Pinpoint the cell where the given text exists, returning its [X, Y] midpoint coordinate. 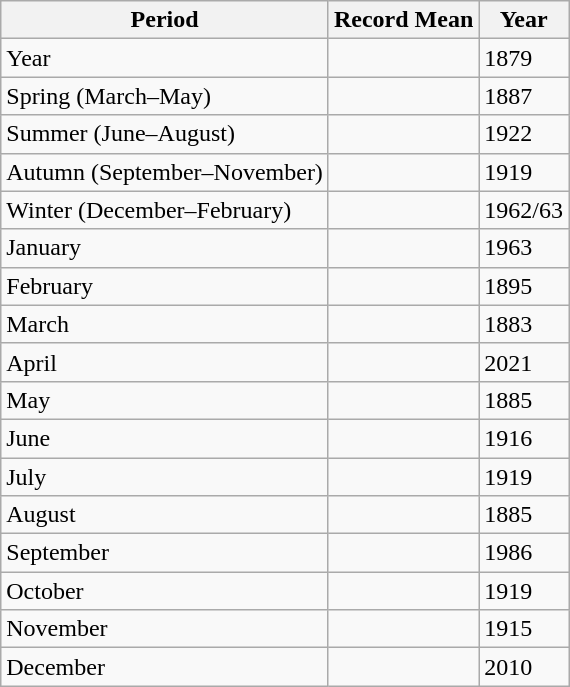
June [165, 438]
1986 [524, 553]
February [165, 286]
December [165, 667]
September [165, 553]
1895 [524, 286]
2010 [524, 667]
1915 [524, 629]
Autumn (September–November) [165, 172]
1922 [524, 134]
April [165, 362]
Winter (December–February) [165, 210]
January [165, 248]
1879 [524, 58]
1963 [524, 248]
October [165, 591]
July [165, 477]
1887 [524, 96]
Record Mean [403, 20]
2021 [524, 362]
May [165, 400]
1962/63 [524, 210]
Period [165, 20]
November [165, 629]
Spring (March–May) [165, 96]
Summer (June–August) [165, 134]
August [165, 515]
March [165, 324]
1883 [524, 324]
1916 [524, 438]
